Return [X, Y] of the center of cell containing provided text 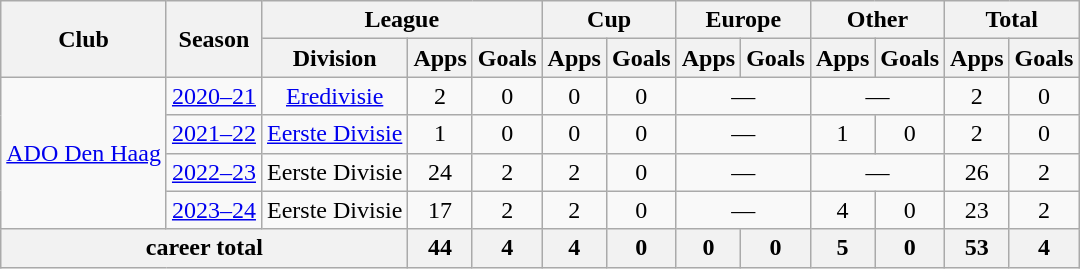
2022–23 [214, 172]
2020–21 [214, 96]
Total [1012, 20]
17 [440, 210]
League [402, 20]
5 [842, 248]
2021–22 [214, 134]
53 [977, 248]
career total [204, 248]
Club [84, 39]
Other [877, 20]
ADO Den Haag [84, 153]
26 [977, 172]
Europe [743, 20]
44 [440, 248]
24 [440, 172]
Division [334, 58]
Eredivisie [334, 96]
Season [214, 39]
23 [977, 210]
Cup [609, 20]
2023–24 [214, 210]
